Find where the given text appears and provide that cell's center as [x, y] coordinate. 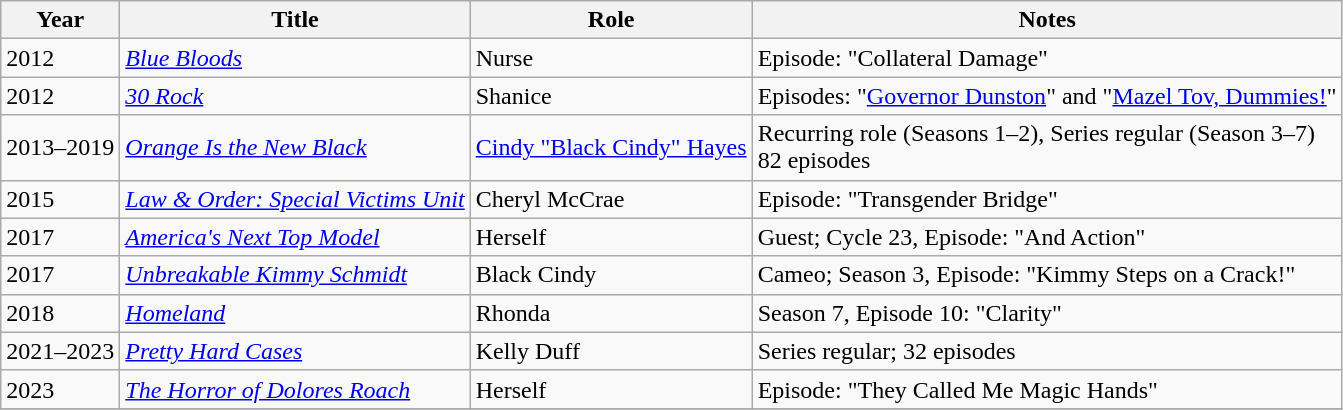
Notes [1047, 20]
Cameo; Season 3, Episode: "Kimmy Steps on a Crack!" [1047, 275]
Title [295, 20]
Cindy "Black Cindy" Hayes [611, 148]
Homeland [295, 313]
The Horror of Dolores Roach [295, 389]
2023 [60, 389]
Episodes: "Governor Dunston" and "Mazel Tov, Dummies!" [1047, 96]
Unbreakable Kimmy Schmidt [295, 275]
Kelly Duff [611, 351]
Episode: "They Called Me Magic Hands" [1047, 389]
Pretty Hard Cases [295, 351]
Shanice [611, 96]
Role [611, 20]
Rhonda [611, 313]
Guest; Cycle 23, Episode: "And Action" [1047, 237]
2013–2019 [60, 148]
Year [60, 20]
Law & Order: Special Victims Unit [295, 199]
Series regular; 32 episodes [1047, 351]
2018 [60, 313]
Black Cindy [611, 275]
Episode: "Transgender Bridge" [1047, 199]
30 Rock [295, 96]
Season 7, Episode 10: "Clarity" [1047, 313]
Cheryl McCrae [611, 199]
Blue Bloods [295, 58]
2021–2023 [60, 351]
America's Next Top Model [295, 237]
2015 [60, 199]
Recurring role (Seasons 1–2), Series regular (Season 3–7) 82 episodes [1047, 148]
Orange Is the New Black [295, 148]
Nurse [611, 58]
Episode: "Collateral Damage" [1047, 58]
